Output the (X, Y) coordinate of the center of the cell containing the given text.  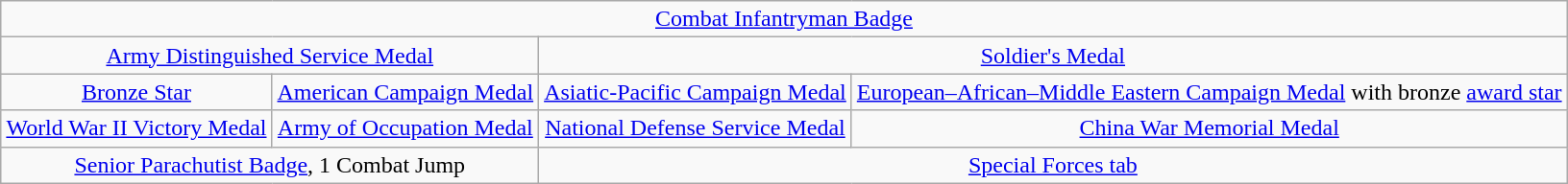
American Campaign Medal (405, 92)
Soldier's Medal (1053, 56)
European–African–Middle Eastern Campaign Medal with bronze award star (1209, 92)
Army Distinguished Service Medal (270, 56)
Army of Occupation Medal (405, 128)
China War Memorial Medal (1209, 128)
Combat Infantryman Badge (784, 19)
Special Forces tab (1053, 165)
Bronze Star (136, 92)
Asiatic-Pacific Campaign Medal (696, 92)
Senior Parachutist Badge, 1 Combat Jump (270, 165)
World War II Victory Medal (136, 128)
National Defense Service Medal (696, 128)
